Capture the cell that displays the provided text and extract its (X, Y) central coordinate. 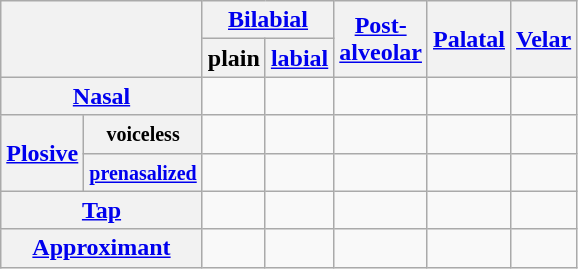
Post-alveolar (381, 39)
Approximant (102, 248)
Velar (544, 39)
prenasalized (143, 172)
plain (234, 58)
Bilabial (268, 20)
Nasal (102, 96)
voiceless (143, 134)
Plosive (42, 153)
Palatal (468, 39)
labial (299, 58)
Tap (102, 210)
